Capture the cell that displays the provided text and extract its [x, y] central coordinate. 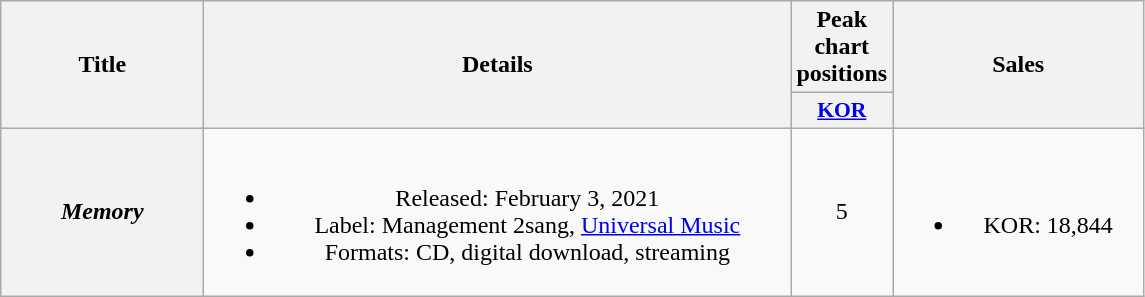
Memory [102, 212]
KOR: 18,844 [1018, 212]
Details [498, 65]
Sales [1018, 65]
Peak chart positions [842, 47]
5 [842, 212]
Released: February 3, 2021Label: Management 2sang, Universal MusicFormats: CD, digital download, streaming [498, 212]
Title [102, 65]
KOR [842, 111]
